Capture the cell that displays the provided text and extract its [x, y] central coordinate. 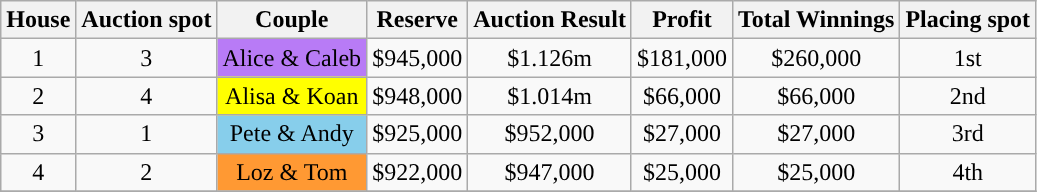
Couple [292, 20]
$925,000 [418, 134]
$181,000 [682, 58]
Placing spot [968, 20]
Reserve [418, 20]
Alisa & Koan [292, 96]
$260,000 [816, 58]
$922,000 [418, 172]
4th [968, 172]
3rd [968, 134]
$1.014m [550, 96]
$952,000 [550, 134]
Auction spot [146, 20]
Alice & Caleb [292, 58]
$947,000 [550, 172]
Auction Result [550, 20]
Profit [682, 20]
1st [968, 58]
Pete & Andy [292, 134]
House [38, 20]
$948,000 [418, 96]
$1.126m [550, 58]
Loz & Tom [292, 172]
Total Winnings [816, 20]
2nd [968, 96]
$945,000 [418, 58]
